Output the [X, Y] coordinate of the center of the cell containing the given text.  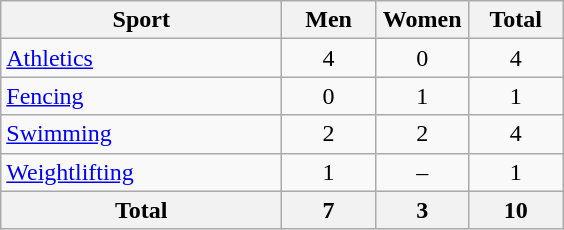
Athletics [142, 58]
Men [329, 20]
Sport [142, 20]
7 [329, 210]
Swimming [142, 134]
3 [422, 210]
10 [516, 210]
Fencing [142, 96]
– [422, 172]
Weightlifting [142, 172]
Women [422, 20]
